Extract the (X, Y) coordinate from the center of the cell holding the provided text.  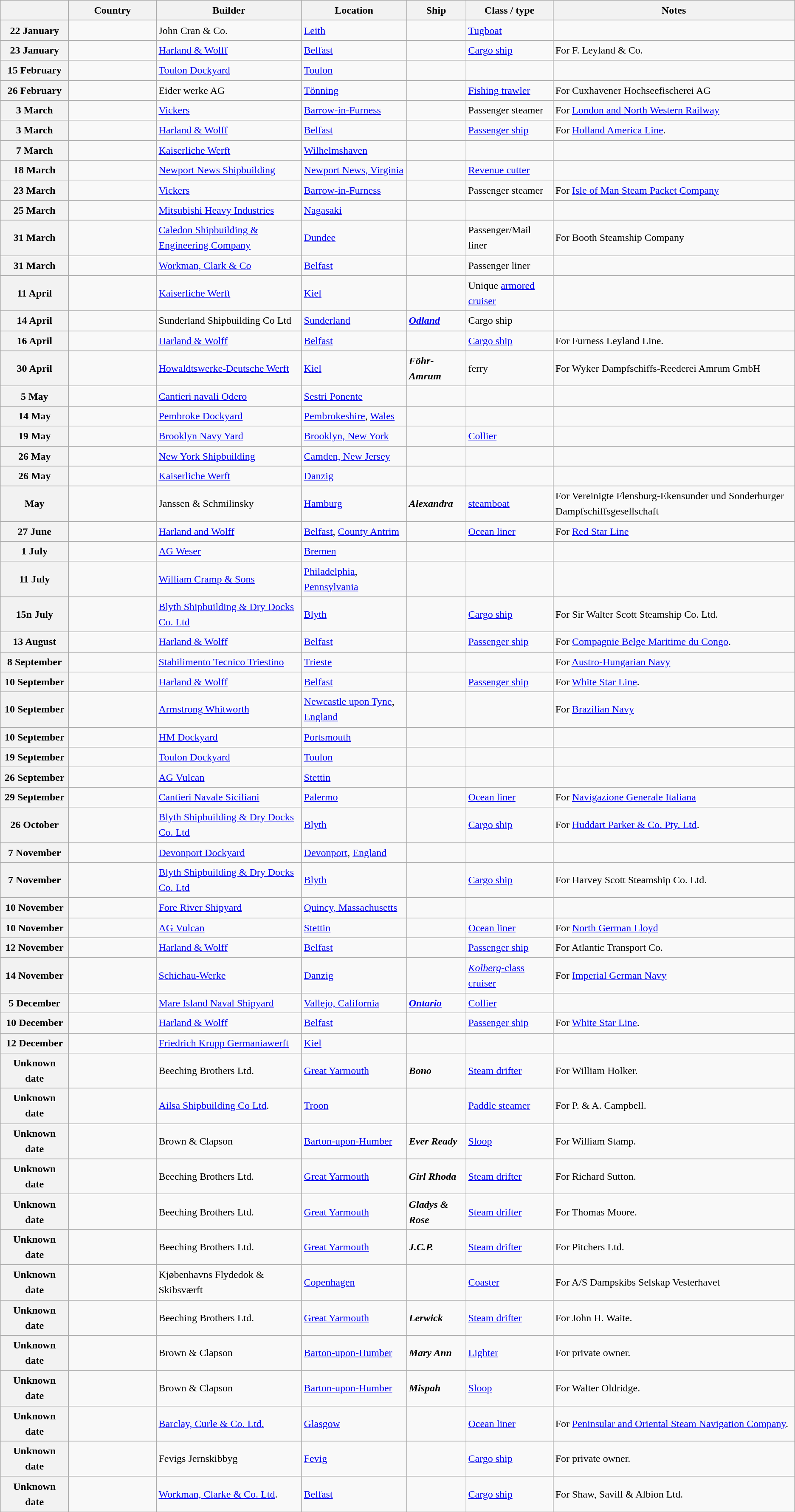
For John H. Waite. (674, 1318)
Workman, Clarke & Co. Ltd. (229, 1494)
Janssen & Schmilinsky (229, 504)
For Sir Walter Scott Steamship Co. Ltd. (674, 614)
HM Dockyard (229, 738)
Kjøbenhavns Flydedok & Skibsværft (229, 1282)
Portsmouth (354, 738)
Belfast, County Antrim (354, 531)
For Navigazione Generale Italiana (674, 797)
For Booth Steamship Company (674, 238)
Pembrokeshire, Wales (354, 416)
Coaster (510, 1282)
Ailsa Shipbuilding Co Ltd. (229, 1106)
Caledon Shipbuilding & Engineering Company (229, 238)
12 November (35, 947)
ferry (510, 369)
Howaldtswerke-Deutsche Werft (229, 369)
18 March (35, 170)
Lerwick (436, 1318)
Alexandra (436, 504)
For F. Leyland & Co. (674, 50)
Leith (354, 31)
For Shaw, Savill & Albion Ltd. (674, 1494)
Bremen (354, 551)
Nagasaki (354, 210)
Trieste (354, 662)
For Pitchers Ltd. (674, 1247)
For Thomas Moore. (674, 1212)
23 January (35, 50)
Vallejo, California (354, 1003)
Sestri Ponente (354, 396)
Cantieri Navale Siciliani (229, 797)
Pembroke Dockyard (229, 416)
For Cuxhavener Hochseefischerei AG (674, 90)
16 April (35, 341)
Fevig (354, 1459)
Camden, New Jersey (354, 456)
Revenue cutter (510, 170)
Kolberg-class cruiser (510, 975)
Friedrich Krupp Germaniawerft (229, 1043)
7 March (35, 150)
For Imperial German Navy (674, 975)
Newcastle upon Tyne, England (354, 709)
Mispah (436, 1388)
Ship (436, 10)
30 April (35, 369)
Brooklyn Navy Yard (229, 436)
25 March (35, 210)
Ontario (436, 1003)
14 May (35, 416)
Notes (674, 10)
Passenger liner (510, 266)
Sunderland Shipbuilding Co Ltd (229, 321)
Palermo (354, 797)
For Wyker Dampfschiffs-Reederei Amrum GmbH (674, 369)
Odland (436, 321)
Newport News Shipbuilding (229, 170)
19 May (35, 436)
For A/S Dampskibs Selskap Vesterhavet (674, 1282)
Paddle steamer (510, 1106)
Stabilimento Tecnico Triestino (229, 662)
Location (354, 10)
Barclay, Curle & Co. Ltd. (229, 1423)
Eider werke AG (229, 90)
For London and North Western Railway (674, 110)
Copenhagen (354, 1282)
12 December (35, 1043)
For Austro-Hungarian Navy (674, 662)
Devonport, England (354, 852)
Dundee (354, 238)
For P. & A. Campbell. (674, 1106)
Quincy, Massachusetts (354, 907)
For Isle of Man Steam Packet Company (674, 190)
Country (113, 10)
New York Shipbuilding (229, 456)
For Huddart Parker & Co. Pty. Ltd. (674, 825)
Lighter (510, 1353)
AG Weser (229, 551)
26 October (35, 825)
For William Holker. (674, 1071)
1 July (35, 551)
Brooklyn, New York (354, 436)
For William Stamp. (674, 1141)
J.C.P. (436, 1247)
15n July (35, 614)
Tönning (354, 90)
Ever Ready (436, 1141)
Tugboat (510, 31)
Armstrong Whitworth (229, 709)
Devonport Dockyard (229, 852)
For Vereinigte Flensburg-Ekensunder und Sonderburger Dampfschiffsgesellschaft (674, 504)
Fore River Shipyard (229, 907)
Girl Rhoda (436, 1177)
For Red Star Line (674, 531)
Passenger/Mail liner (510, 238)
11 April (35, 293)
Föhr-Amrum (436, 369)
10 December (35, 1023)
Builder (229, 10)
For Holland America Line. (674, 130)
Schichau-Werke (229, 975)
May (35, 504)
Sunderland (354, 321)
Hamburg (354, 504)
19 September (35, 757)
Mary Ann (436, 1353)
For Harvey Scott Steamship Co. Ltd. (674, 880)
Wilhelmshaven (354, 150)
Fishing trawler (510, 90)
For North German Lloyd (674, 928)
Mare Island Naval Shipyard (229, 1003)
Unique armored cruiser (510, 293)
Troon (354, 1106)
15 February (35, 71)
Harland and Wolff (229, 531)
For Furness Leyland Line. (674, 341)
Gladys & Rose (436, 1212)
14 November (35, 975)
Fevigs Jernskibbyg (229, 1459)
11 July (35, 579)
13 August (35, 642)
8 September (35, 662)
Class / type (510, 10)
22 January (35, 31)
For Compagnie Belge Maritime du Congo. (674, 642)
Newport News, Virginia (354, 170)
Workman, Clark & Co (229, 266)
For Peninsular and Oriental Steam Navigation Company. (674, 1423)
5 May (35, 396)
For Richard Sutton. (674, 1177)
Bono (436, 1071)
26 February (35, 90)
27 June (35, 531)
William Cramp & Sons (229, 579)
Philadelphia, Pennsylvania (354, 579)
Mitsubishi Heavy Industries (229, 210)
29 September (35, 797)
For Atlantic Transport Co. (674, 947)
23 March (35, 190)
Glasgow (354, 1423)
14 April (35, 321)
5 December (35, 1003)
steamboat (510, 504)
For Brazilian Navy (674, 709)
For Walter Oldridge. (674, 1388)
26 September (35, 777)
John Cran & Co. (229, 31)
Cantieri navali Odero (229, 396)
